Locate the cell with the specified text and output its [X, Y] center coordinate. 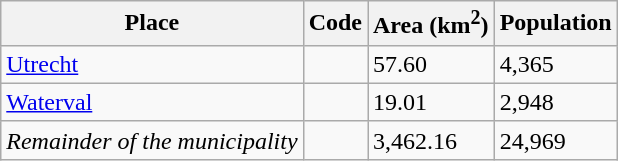
Code [335, 24]
3,462.16 [432, 140]
Remainder of the municipality [152, 140]
4,365 [556, 64]
2,948 [556, 102]
19.01 [432, 102]
Population [556, 24]
57.60 [432, 64]
Utrecht [152, 64]
Place [152, 24]
24,969 [556, 140]
Area (km2) [432, 24]
Waterval [152, 102]
